Return the (x, y) coordinate for the center point of the cell that contains the specified text.  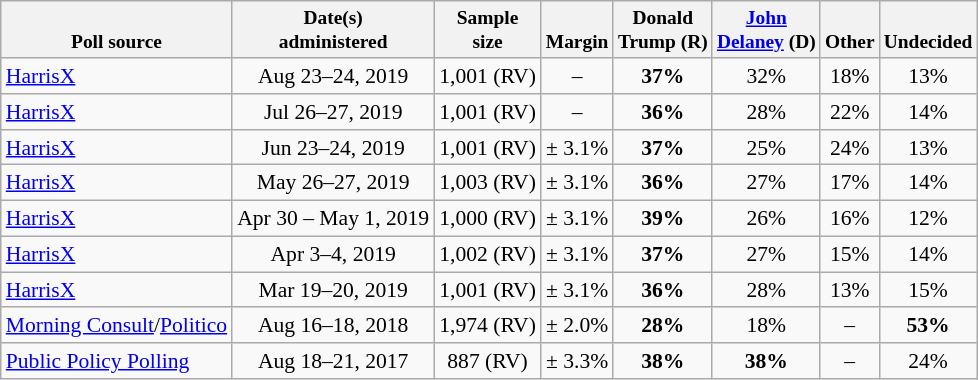
May 26–27, 2019 (333, 183)
Aug 18–21, 2017 (333, 361)
Other (850, 30)
1,974 (RV) (488, 326)
Morning Consult/Politico (116, 326)
Mar 19–20, 2019 (333, 290)
Jun 23–24, 2019 (333, 148)
Aug 16–18, 2018 (333, 326)
1,000 (RV) (488, 219)
Undecided (928, 30)
Margin (577, 30)
Samplesize (488, 30)
Date(s)administered (333, 30)
Jul 26–27, 2019 (333, 112)
32% (766, 76)
17% (850, 183)
Public Policy Polling (116, 361)
± 2.0% (577, 326)
53% (928, 326)
Aug 23–24, 2019 (333, 76)
JohnDelaney (D) (766, 30)
16% (850, 219)
12% (928, 219)
Apr 30 – May 1, 2019 (333, 219)
1,002 (RV) (488, 254)
26% (766, 219)
1,003 (RV) (488, 183)
39% (662, 219)
± 3.3% (577, 361)
887 (RV) (488, 361)
22% (850, 112)
Apr 3–4, 2019 (333, 254)
DonaldTrump (R) (662, 30)
25% (766, 148)
Poll source (116, 30)
